Output the (X, Y) coordinate of the center of the cell containing the given text.  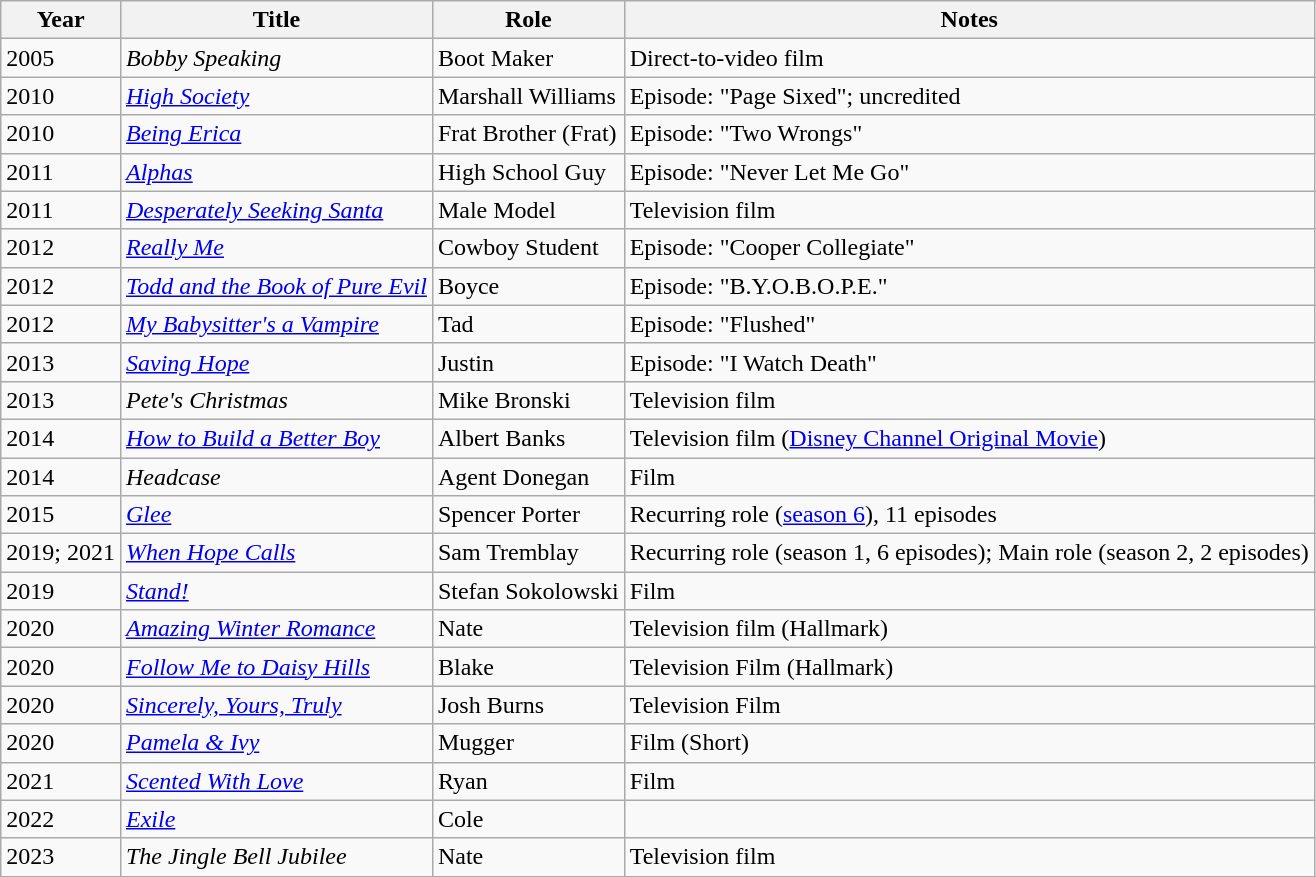
2015 (61, 515)
Ryan (528, 781)
Albert Banks (528, 438)
Desperately Seeking Santa (276, 210)
Television Film (Hallmark) (969, 667)
Sincerely, Yours, Truly (276, 705)
Alphas (276, 172)
2022 (61, 819)
Being Erica (276, 134)
Episode: "Cooper Collegiate" (969, 248)
2019; 2021 (61, 553)
Bobby Speaking (276, 58)
Episode: "Never Let Me Go" (969, 172)
Scented With Love (276, 781)
Mike Bronski (528, 400)
High School Guy (528, 172)
Exile (276, 819)
Direct-to-video film (969, 58)
Marshall Williams (528, 96)
Television film (Hallmark) (969, 629)
2005 (61, 58)
Follow Me to Daisy Hills (276, 667)
Tad (528, 324)
Title (276, 20)
My Babysitter's a Vampire (276, 324)
Recurring role (season 1, 6 episodes); Main role (season 2, 2 episodes) (969, 553)
Really Me (276, 248)
Episode: "Flushed" (969, 324)
Cowboy Student (528, 248)
Justin (528, 362)
When Hope Calls (276, 553)
Stefan Sokolowski (528, 591)
Notes (969, 20)
How to Build a Better Boy (276, 438)
Episode: "Two Wrongs" (969, 134)
High Society (276, 96)
Television film (Disney Channel Original Movie) (969, 438)
Agent Donegan (528, 477)
2021 (61, 781)
Sam Tremblay (528, 553)
Episode: "Page Sixed"; uncredited (969, 96)
Boyce (528, 286)
Episode: "B.Y.O.B.O.P.E." (969, 286)
Pamela & Ivy (276, 743)
Frat Brother (Frat) (528, 134)
Todd and the Book of Pure Evil (276, 286)
Saving Hope (276, 362)
2019 (61, 591)
Recurring role (season 6), 11 episodes (969, 515)
Josh Burns (528, 705)
Year (61, 20)
2023 (61, 857)
Pete's Christmas (276, 400)
Glee (276, 515)
Stand! (276, 591)
Episode: "I Watch Death" (969, 362)
Amazing Winter Romance (276, 629)
Blake (528, 667)
Boot Maker (528, 58)
Television Film (969, 705)
Mugger (528, 743)
Spencer Porter (528, 515)
Male Model (528, 210)
Film (Short) (969, 743)
Cole (528, 819)
Role (528, 20)
The Jingle Bell Jubilee (276, 857)
Headcase (276, 477)
